From the cell containing the given text, extract its center point as [X, Y] coordinate. 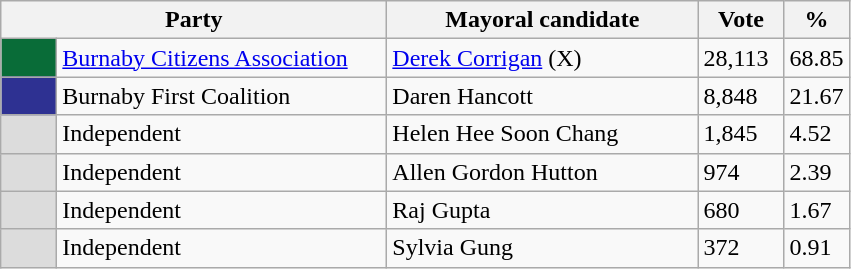
Raj Gupta [542, 210]
Burnaby Citizens Association [222, 58]
Burnaby First Coalition [222, 96]
2.39 [816, 172]
4.52 [816, 134]
Sylvia Gung [542, 248]
Party [194, 20]
Vote [741, 20]
974 [741, 172]
1.67 [816, 210]
372 [741, 248]
Allen Gordon Hutton [542, 172]
Derek Corrigan (X) [542, 58]
680 [741, 210]
Mayoral candidate [542, 20]
68.85 [816, 58]
1,845 [741, 134]
28,113 [741, 58]
0.91 [816, 248]
Daren Hancott [542, 96]
% [816, 20]
Helen Hee Soon Chang [542, 134]
21.67 [816, 96]
8,848 [741, 96]
